Return [X, Y] of the center of cell containing provided text 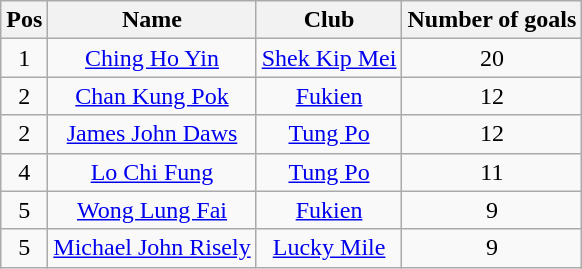
Michael John Risely [152, 248]
Number of goals [492, 20]
Wong Lung Fai [152, 210]
Shek Kip Mei [329, 58]
Club [329, 20]
Lo Chi Fung [152, 172]
1 [24, 58]
James John Daws [152, 134]
Name [152, 20]
Ching Ho Yin [152, 58]
Pos [24, 20]
11 [492, 172]
20 [492, 58]
Chan Kung Pok [152, 96]
4 [24, 172]
Lucky Mile [329, 248]
